From the cell containing the given text, extract its center point as [x, y] coordinate. 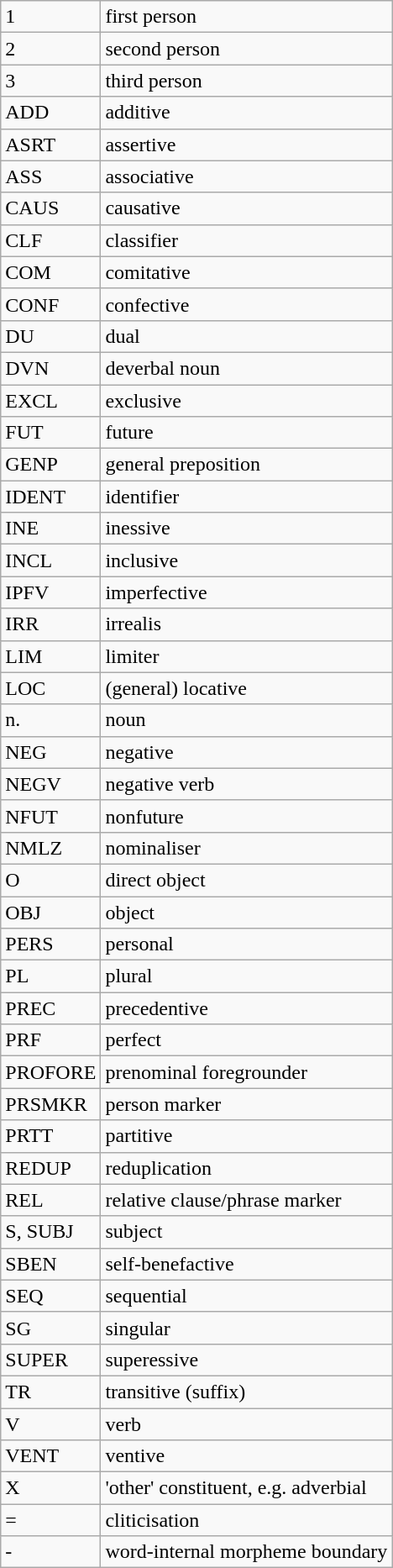
PRSMKR [50, 1104]
general preposition [247, 465]
NEGV [50, 784]
irrealis [247, 624]
classifier [247, 240]
word-internal morpheme boundary [247, 1552]
negative [247, 752]
CLF [50, 240]
O [50, 880]
INCL [50, 560]
identifier [247, 497]
FUT [50, 433]
second person [247, 49]
dual [247, 336]
nominaliser [247, 848]
DU [50, 336]
inessive [247, 529]
nonfuture [247, 816]
LOC [50, 688]
GENP [50, 465]
1 [50, 17]
2 [50, 49]
person marker [247, 1104]
superessive [247, 1360]
imperfective [247, 592]
future [247, 433]
subject [247, 1232]
n. [50, 720]
partitive [247, 1136]
object [247, 912]
additive [247, 113]
direct object [247, 880]
noun [247, 720]
ASRT [50, 145]
IPFV [50, 592]
3 [50, 81]
PROFORE [50, 1072]
SG [50, 1328]
SUPER [50, 1360]
IDENT [50, 497]
OBJ [50, 912]
ventive [247, 1456]
confective [247, 304]
exclusive [247, 401]
SBEN [50, 1264]
limiter [247, 656]
CONF [50, 304]
PERS [50, 944]
causative [247, 208]
ASS [50, 176]
reduplication [247, 1168]
relative clause/phrase marker [247, 1200]
self-benefactive [247, 1264]
INE [50, 529]
= [50, 1520]
CAUS [50, 208]
NEG [50, 752]
SEQ [50, 1296]
V [50, 1424]
PL [50, 976]
(general) locative [247, 688]
PRF [50, 1040]
TR [50, 1392]
transitive (suffix) [247, 1392]
EXCL [50, 401]
verb [247, 1424]
VENT [50, 1456]
negative verb [247, 784]
precedentive [247, 1008]
deverbal noun [247, 368]
sequential [247, 1296]
LIM [50, 656]
X [50, 1488]
comitative [247, 272]
DVN [50, 368]
PREC [50, 1008]
personal [247, 944]
plural [247, 976]
third person [247, 81]
PRTT [50, 1136]
S, SUBJ [50, 1232]
- [50, 1552]
NMLZ [50, 848]
singular [247, 1328]
'other' constituent, e.g. adverbial [247, 1488]
perfect [247, 1040]
first person [247, 17]
ADD [50, 113]
associative [247, 176]
cliticisation [247, 1520]
IRR [50, 624]
COM [50, 272]
inclusive [247, 560]
REDUP [50, 1168]
REL [50, 1200]
prenominal foregrounder [247, 1072]
assertive [247, 145]
NFUT [50, 816]
